Return (x, y) of the center of cell containing provided text 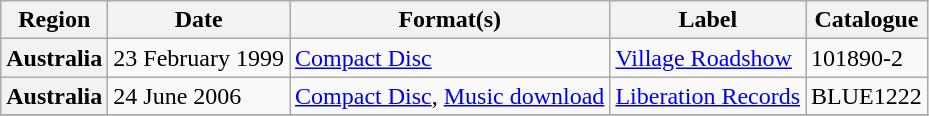
23 February 1999 (199, 58)
Liberation Records (708, 96)
Compact Disc, Music download (450, 96)
Date (199, 20)
Format(s) (450, 20)
Region (54, 20)
Compact Disc (450, 58)
BLUE1222 (867, 96)
24 June 2006 (199, 96)
101890-2 (867, 58)
Village Roadshow (708, 58)
Label (708, 20)
Catalogue (867, 20)
